Scan for the cell matching the given text and deliver its (x, y) coordinate at center. 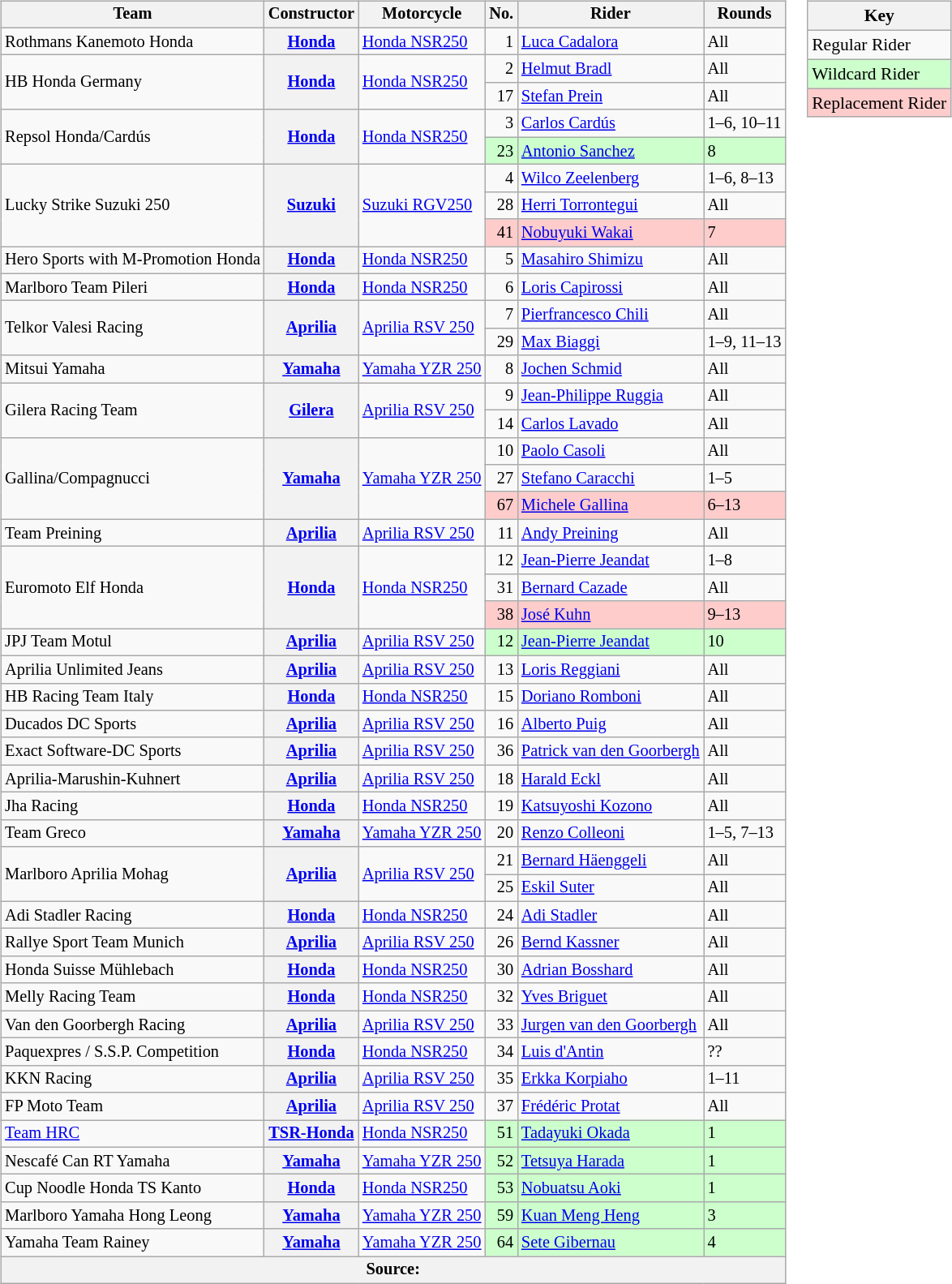
9–13 (744, 615)
14 (501, 423)
KKN Racing (133, 1079)
Exact Software-DC Sports (133, 751)
Constructor (311, 15)
51 (501, 1134)
Antonio Sanchez (611, 151)
Paolo Casoli (611, 451)
Bernd Kassner (611, 943)
Team HRC (133, 1134)
Stefan Prein (611, 97)
Adi Stadler Racing (133, 915)
?? (744, 1052)
Aprilia Unlimited Jeans (133, 669)
38 (501, 615)
Yves Briguet (611, 997)
Jean-Philippe Ruggia (611, 397)
37 (501, 1106)
Source: (392, 1270)
1–5, 7–13 (744, 833)
Nobuatsu Aoki (611, 1188)
64 (501, 1243)
Alberto Puig (611, 724)
Telkor Valesi Racing (133, 328)
Bernard Cazade (611, 587)
53 (501, 1188)
Marlboro Team Pileri (133, 287)
32 (501, 997)
Luis d'Antin (611, 1052)
Sete Gibernau (611, 1243)
FP Moto Team (133, 1106)
19 (501, 806)
1–11 (744, 1079)
52 (501, 1161)
59 (501, 1216)
Helmut Bradl (611, 69)
Harald Eckl (611, 779)
25 (501, 888)
Kuan Meng Heng (611, 1216)
1–5 (744, 479)
José Kuhn (611, 615)
41 (501, 233)
Paquexpres / S.S.P. Competition (133, 1052)
Adrian Bosshard (611, 970)
Yamaha Team Rainey (133, 1243)
Euromoto Elf Honda (133, 587)
33 (501, 1024)
1–9, 11–13 (744, 342)
36 (501, 751)
Team (133, 15)
34 (501, 1052)
Max Biaggi (611, 342)
Michele Gallina (611, 505)
Wildcard Rider (879, 74)
Carlos Cardús (611, 123)
Rothmans Kanemoto Honda (133, 41)
2 (501, 69)
Motorcycle (422, 15)
Gilera Racing Team (133, 410)
Lucky Strike Suzuki 250 (133, 206)
20 (501, 833)
No. (501, 15)
30 (501, 970)
Van den Goorbergh Racing (133, 1024)
35 (501, 1079)
Marlboro Yamaha Hong Leong (133, 1216)
24 (501, 915)
Katsuyoshi Kozono (611, 806)
Herri Torrontegui (611, 205)
Nobuyuki Wakai (611, 233)
23 (501, 151)
Hero Sports with M-Promotion Honda (133, 260)
16 (501, 724)
13 (501, 669)
Ducados DC Sports (133, 724)
Jha Racing (133, 806)
Suzuki (311, 206)
Repsol Honda/Cardús (133, 136)
Pierfrancesco Chili (611, 315)
Cup Noodle Honda TS Kanto (133, 1188)
18 (501, 779)
5 (501, 260)
Replacement Rider (879, 103)
Frédéric Protat (611, 1106)
Team Greco (133, 833)
15 (501, 697)
Gilera (311, 410)
31 (501, 587)
Rider (611, 15)
Bernard Häenggeli (611, 861)
Masahiro Shimizu (611, 260)
1–8 (744, 560)
Rallye Sport Team Munich (133, 943)
Stefano Caracchi (611, 479)
27 (501, 479)
Rounds (744, 15)
Suzuki RGV250 (422, 206)
Jurgen van den Goorbergh (611, 1024)
6–13 (744, 505)
Key (879, 16)
Eskil Suter (611, 888)
21 (501, 861)
Melly Racing Team (133, 997)
Nescafé Can RT Yamaha (133, 1161)
Jochen Schmid (611, 369)
Renzo Colleoni (611, 833)
Loris Capirossi (611, 287)
29 (501, 342)
Wilco Zeelenberg (611, 178)
HB Racing Team Italy (133, 697)
JPJ Team Motul (133, 642)
Carlos Lavado (611, 423)
TSR-Honda (311, 1134)
Tadayuki Okada (611, 1134)
Adi Stadler (611, 915)
Regular Rider (879, 45)
26 (501, 943)
1–6, 8–13 (744, 178)
1–6, 10–11 (744, 123)
Patrick van den Goorbergh (611, 751)
Tetsuya Harada (611, 1161)
HB Honda Germany (133, 83)
Mitsui Yamaha (133, 369)
Marlboro Aprilia Mohag (133, 874)
17 (501, 97)
Andy Preining (611, 533)
11 (501, 533)
Honda Suisse Mühlebach (133, 970)
9 (501, 397)
Luca Cadalora (611, 41)
Erkka Korpiaho (611, 1079)
Aprilia-Marushin-Kuhnert (133, 779)
Loris Reggiani (611, 669)
67 (501, 505)
Doriano Romboni (611, 697)
6 (501, 287)
Gallina/Compagnucci (133, 479)
28 (501, 205)
Team Preining (133, 533)
